Return (x, y) of the center of cell containing provided text 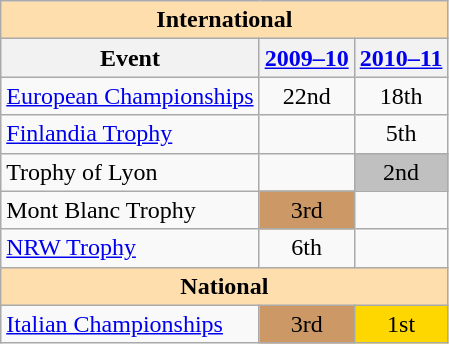
European Championships (130, 96)
Italian Championships (130, 324)
1st (401, 324)
Event (130, 58)
Mont Blanc Trophy (130, 210)
Finlandia Trophy (130, 134)
2009–10 (306, 58)
International (224, 20)
NRW Trophy (130, 248)
2010–11 (401, 58)
18th (401, 96)
5th (401, 134)
6th (306, 248)
2nd (401, 172)
National (224, 286)
Trophy of Lyon (130, 172)
22nd (306, 96)
